Return (X, Y) of the center of cell containing provided text 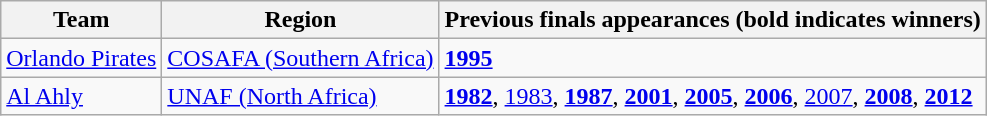
Region (300, 20)
1982, 1983, 1987, 2001, 2005, 2006, 2007, 2008, 2012 (712, 96)
UNAF (North Africa) (300, 96)
Al Ahly (82, 96)
Team (82, 20)
1995 (712, 58)
COSAFA (Southern Africa) (300, 58)
Previous finals appearances (bold indicates winners) (712, 20)
Orlando Pirates (82, 58)
